Return the [X, Y] coordinate for the center point of the cell that contains the specified text.  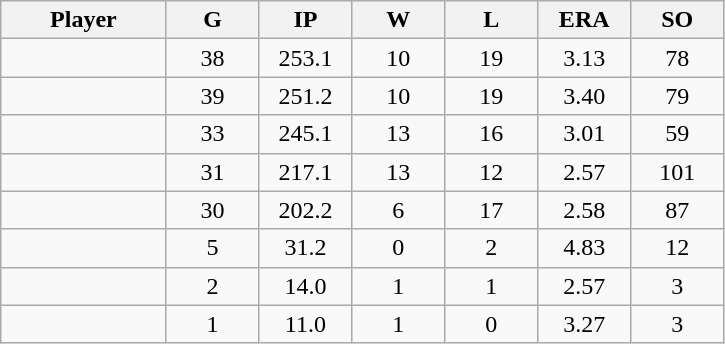
17 [492, 210]
3.01 [584, 134]
W [398, 20]
16 [492, 134]
IP [306, 20]
6 [398, 210]
59 [678, 134]
31.2 [306, 248]
3.27 [584, 324]
101 [678, 172]
202.2 [306, 210]
245.1 [306, 134]
30 [212, 210]
253.1 [306, 58]
14.0 [306, 286]
SO [678, 20]
87 [678, 210]
78 [678, 58]
Player [84, 20]
217.1 [306, 172]
38 [212, 58]
G [212, 20]
33 [212, 134]
3.40 [584, 96]
251.2 [306, 96]
4.83 [584, 248]
2.58 [584, 210]
11.0 [306, 324]
L [492, 20]
79 [678, 96]
5 [212, 248]
ERA [584, 20]
31 [212, 172]
3.13 [584, 58]
39 [212, 96]
